Return [X, Y] of the center of cell containing provided text 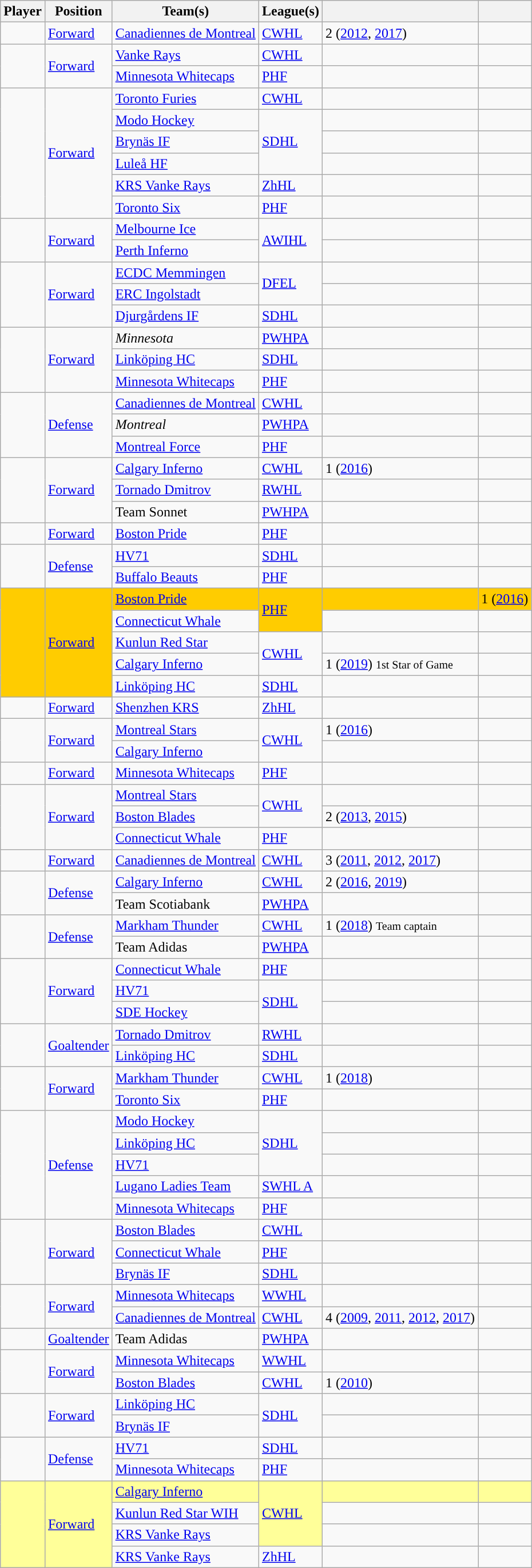
AWIHL [291, 240]
Vanke Rays [185, 55]
Luleå HF [185, 164]
Montreal [185, 425]
Buffalo Beauts [185, 577]
Player [23, 11]
Kunlun Red Star WIH [185, 1513]
1 (2010) [400, 1383]
Kunlun Red Star [185, 643]
1 (2018) Team captain [400, 925]
Montreal Force [185, 447]
League(s) [291, 11]
Perth Inferno [185, 250]
Team Scotiabank [185, 904]
Team Sonnet [185, 512]
SDE Hockey [185, 1013]
1 (2018) [400, 1078]
1 (2019) 1st Star of Game [400, 664]
Position [78, 11]
Toronto Furies [185, 98]
Shenzhen KRS [185, 708]
Lugano Ladies Team [185, 1187]
Melbourne Ice [185, 229]
Minnesota [185, 338]
Team(s) [185, 11]
SWHL A [291, 1187]
2 (2012, 2017) [400, 33]
ECDC Memmingen [185, 273]
Djurgårdens IF [185, 316]
2 (2013, 2015) [400, 817]
2 (2016, 2019) [400, 882]
4 (2009, 2011, 2012, 2017) [400, 1317]
ERC Ingolstadt [185, 295]
DFEL [291, 284]
3 (2011, 2012, 2017) [400, 860]
